Return the [x, y] coordinate for the center point of the cell that contains the specified text.  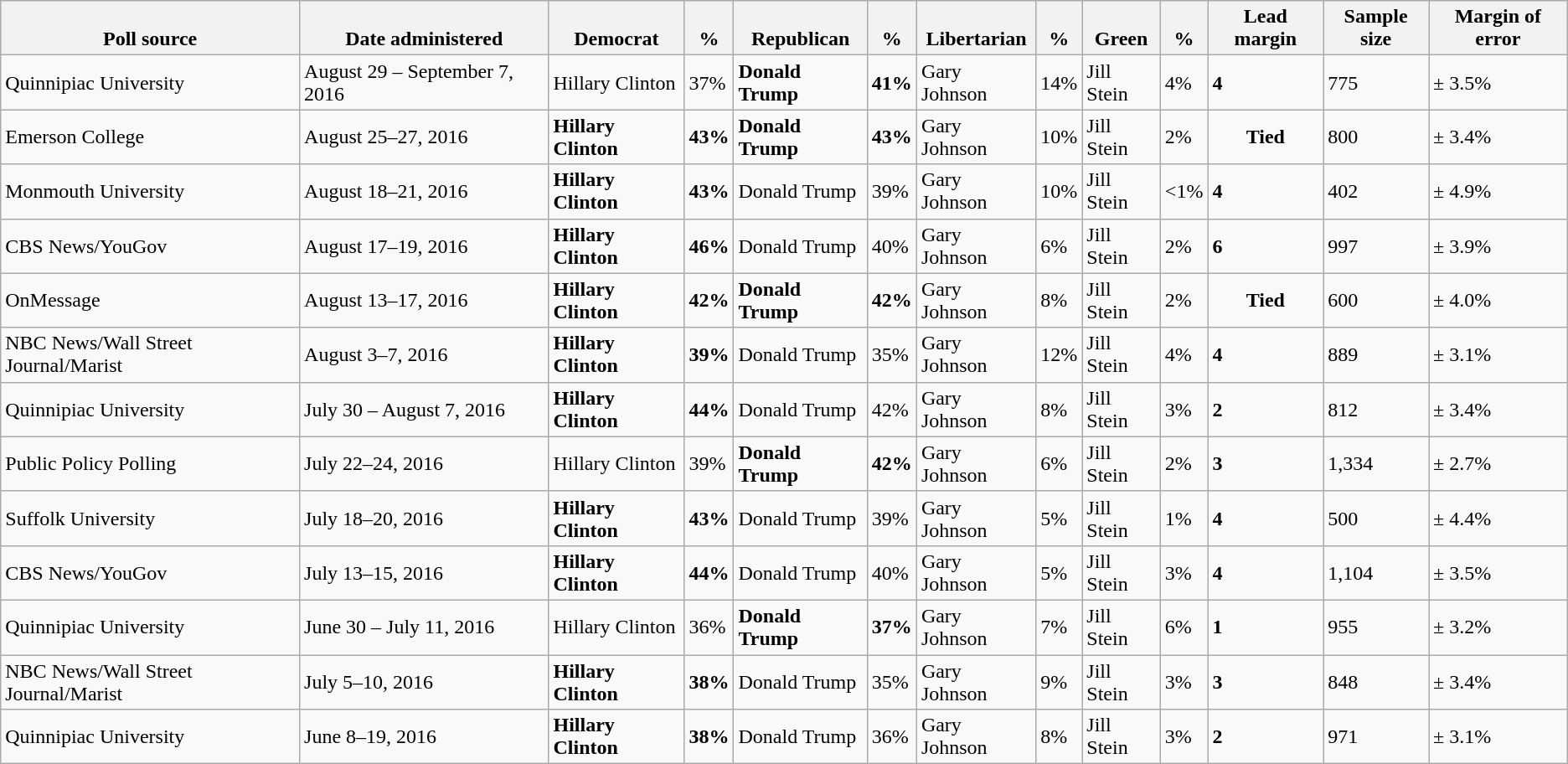
Republican [801, 28]
August 17–19, 2016 [424, 246]
June 30 – July 11, 2016 [424, 627]
June 8–19, 2016 [424, 737]
± 4.0% [1498, 300]
402 [1376, 191]
775 [1376, 82]
Libertarian [976, 28]
August 29 – September 7, 2016 [424, 82]
July 13–15, 2016 [424, 573]
800 [1376, 137]
997 [1376, 246]
600 [1376, 300]
Democrat [616, 28]
Monmouth University [151, 191]
1 [1266, 627]
Lead margin [1266, 28]
889 [1376, 355]
Green [1122, 28]
Emerson College [151, 137]
OnMessage [151, 300]
August 18–21, 2016 [424, 191]
9% [1059, 682]
Poll source [151, 28]
Public Policy Polling [151, 464]
August 3–7, 2016 [424, 355]
Margin of error [1498, 28]
12% [1059, 355]
± 3.2% [1498, 627]
1,104 [1376, 573]
± 3.9% [1498, 246]
± 4.4% [1498, 518]
41% [891, 82]
July 18–20, 2016 [424, 518]
August 13–17, 2016 [424, 300]
500 [1376, 518]
± 4.9% [1498, 191]
955 [1376, 627]
July 5–10, 2016 [424, 682]
46% [709, 246]
August 25–27, 2016 [424, 137]
971 [1376, 737]
Sample size [1376, 28]
July 30 – August 7, 2016 [424, 409]
812 [1376, 409]
1,334 [1376, 464]
July 22–24, 2016 [424, 464]
Suffolk University [151, 518]
848 [1376, 682]
<1% [1184, 191]
± 2.7% [1498, 464]
1% [1184, 518]
7% [1059, 627]
6 [1266, 246]
14% [1059, 82]
Date administered [424, 28]
